Pinpoint the cell where the given text exists, returning its [x, y] midpoint coordinate. 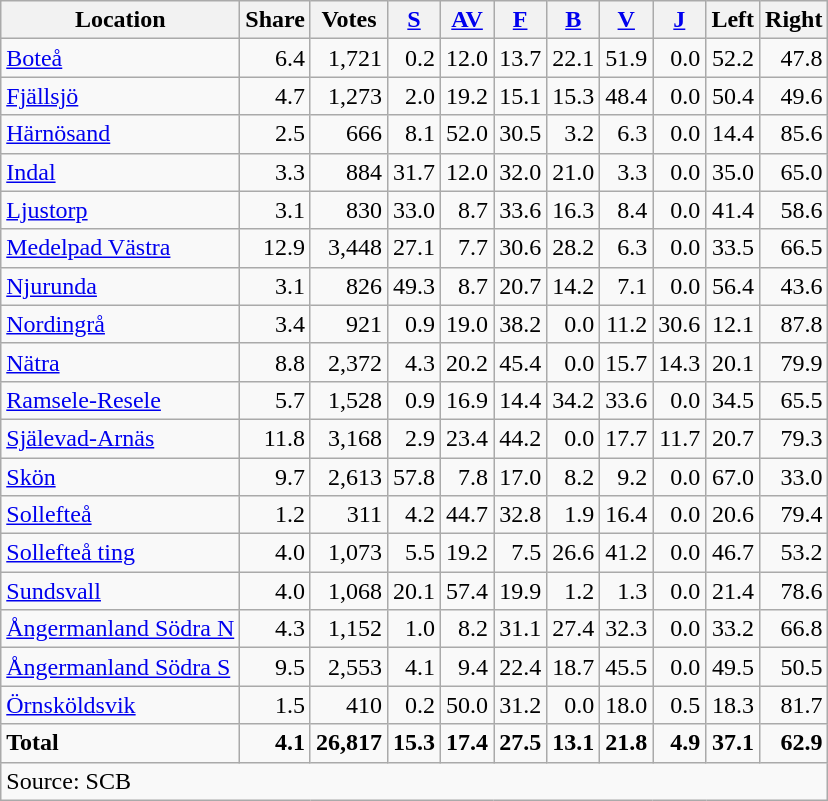
3.4 [276, 324]
28.2 [574, 248]
50.5 [794, 667]
81.7 [794, 705]
Ångermanland Södra S [120, 667]
21.0 [574, 172]
Nordingrå [120, 324]
410 [348, 705]
79.9 [794, 362]
38.2 [520, 324]
14.3 [680, 362]
51.9 [626, 58]
17.7 [626, 438]
Sundsvall [120, 591]
15.7 [626, 362]
2,613 [348, 477]
0.5 [680, 705]
47.8 [794, 58]
7.1 [626, 286]
49.5 [733, 667]
27.5 [520, 743]
Örnsköldsvik [120, 705]
Medelpad Västra [120, 248]
67.0 [733, 477]
13.1 [574, 743]
4.9 [680, 743]
45.5 [626, 667]
30.5 [520, 134]
65.5 [794, 400]
56.4 [733, 286]
31.2 [520, 705]
1,152 [348, 629]
18.0 [626, 705]
21.8 [626, 743]
3,448 [348, 248]
Sollefteå [120, 515]
17.4 [468, 743]
31.7 [414, 172]
Location [120, 20]
21.4 [733, 591]
8.4 [626, 210]
27.4 [574, 629]
26,817 [348, 743]
16.4 [626, 515]
52.0 [468, 134]
9.5 [276, 667]
12.1 [733, 324]
Skön [120, 477]
Njurunda [120, 286]
2.0 [414, 96]
884 [348, 172]
33.5 [733, 248]
53.2 [794, 553]
Härnösand [120, 134]
66.8 [794, 629]
1.9 [574, 515]
1.0 [414, 629]
7.5 [520, 553]
Ångermanland Södra N [120, 629]
826 [348, 286]
3.2 [574, 134]
9.7 [276, 477]
7.7 [468, 248]
Själevad-Arnäs [120, 438]
8.1 [414, 134]
7.8 [468, 477]
46.7 [733, 553]
49.6 [794, 96]
44.7 [468, 515]
50.0 [468, 705]
Ljustorp [120, 210]
18.7 [574, 667]
Nätra [120, 362]
Indal [120, 172]
13.7 [520, 58]
4.7 [276, 96]
32.3 [626, 629]
34.2 [574, 400]
311 [348, 515]
22.1 [574, 58]
66.5 [794, 248]
48.4 [626, 96]
50.4 [733, 96]
23.4 [468, 438]
17.0 [520, 477]
27.1 [414, 248]
V [626, 20]
11.2 [626, 324]
31.1 [520, 629]
34.5 [733, 400]
Fjällsjö [120, 96]
57.4 [468, 591]
9.4 [468, 667]
79.3 [794, 438]
1.3 [626, 591]
J [680, 20]
Total [120, 743]
3,168 [348, 438]
19.0 [468, 324]
666 [348, 134]
45.4 [520, 362]
Boteå [120, 58]
15.1 [520, 96]
41.4 [733, 210]
9.2 [626, 477]
Ramsele-Resele [120, 400]
1.5 [276, 705]
18.3 [733, 705]
F [520, 20]
35.0 [733, 172]
Left [733, 20]
57.8 [414, 477]
37.1 [733, 743]
1,721 [348, 58]
22.4 [520, 667]
1,073 [348, 553]
41.2 [626, 553]
11.7 [680, 438]
AV [468, 20]
Votes [348, 20]
5.5 [414, 553]
43.6 [794, 286]
20.6 [733, 515]
8.8 [276, 362]
32.8 [520, 515]
32.0 [520, 172]
49.3 [414, 286]
2,553 [348, 667]
11.8 [276, 438]
16.9 [468, 400]
2.9 [414, 438]
Right [794, 20]
52.2 [733, 58]
1,528 [348, 400]
2.5 [276, 134]
20.2 [468, 362]
58.6 [794, 210]
44.2 [520, 438]
2,372 [348, 362]
Sollefteå ting [120, 553]
921 [348, 324]
62.9 [794, 743]
12.9 [276, 248]
S [414, 20]
85.6 [794, 134]
33.2 [733, 629]
19.9 [520, 591]
5.7 [276, 400]
1,273 [348, 96]
87.8 [794, 324]
6.4 [276, 58]
830 [348, 210]
B [574, 20]
Source: SCB [414, 781]
Share [276, 20]
65.0 [794, 172]
78.6 [794, 591]
14.2 [574, 286]
79.4 [794, 515]
26.6 [574, 553]
1,068 [348, 591]
4.2 [414, 515]
16.3 [574, 210]
